Identify which cell holds the provided text, then report its (x, y) central coordinate. 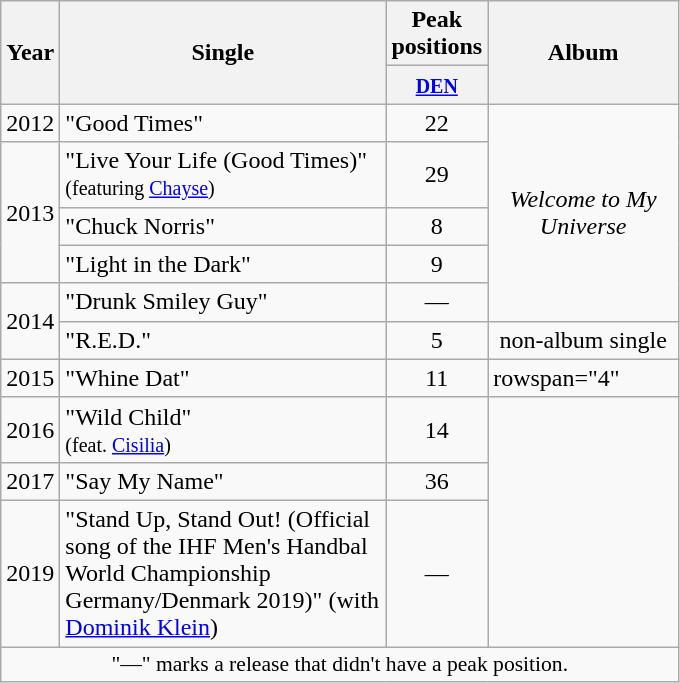
2016 (30, 430)
5 (437, 340)
DEN (437, 85)
Peak positions (437, 34)
2015 (30, 378)
11 (437, 378)
2014 (30, 321)
"Good Times" (223, 123)
"Wild Child" (feat. Cisilia) (223, 430)
"Drunk Smiley Guy" (223, 302)
22 (437, 123)
2012 (30, 123)
"Chuck Norris" (223, 226)
2019 (30, 573)
"Whine Dat" (223, 378)
9 (437, 264)
"Say My Name" (223, 481)
"Live Your Life (Good Times)"(featuring Chayse) (223, 174)
14 (437, 430)
Album (584, 52)
"Light in the Dark" (223, 264)
"—" marks a release that didn't have a peak position. (340, 664)
Single (223, 52)
29 (437, 174)
Year (30, 52)
8 (437, 226)
non-album single (584, 340)
"R.E.D." (223, 340)
"Stand Up, Stand Out! (Official song of the IHF Men's Handbal World Championship Germany/Denmark 2019)" (with Dominik Klein) (223, 573)
rowspan="4" (584, 378)
2017 (30, 481)
36 (437, 481)
2013 (30, 212)
Welcome to My Universe (584, 212)
